Return the (x, y) coordinate for the center point of the cell that contains the specified text.  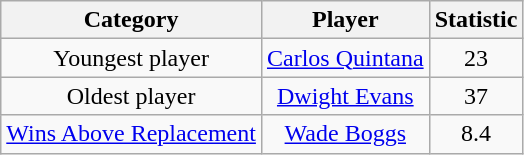
Wins Above Replacement (132, 134)
Dwight Evans (345, 96)
37 (476, 96)
Player (345, 20)
8.4 (476, 134)
Statistic (476, 20)
Oldest player (132, 96)
Wade Boggs (345, 134)
Youngest player (132, 58)
23 (476, 58)
Category (132, 20)
Carlos Quintana (345, 58)
